Return the [x, y] coordinate for the center point of the cell that contains the specified text.  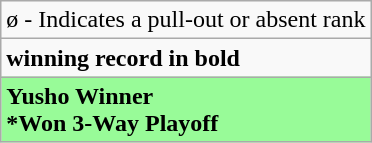
ø - Indicates a pull-out or absent rank [186, 20]
Yusho Winner*Won 3-Way Playoff [186, 110]
winning record in bold [186, 58]
